Detect which cell encompasses the target text, then output its [X, Y] center coordinate. 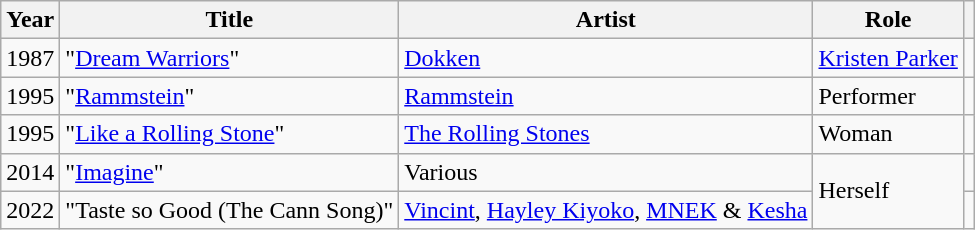
Herself [888, 191]
Title [230, 20]
"Like a Rolling Stone" [230, 134]
Rammstein [606, 96]
2014 [30, 172]
"Rammstein" [230, 96]
"Dream Warriors" [230, 58]
The Rolling Stones [606, 134]
Woman [888, 134]
2022 [30, 210]
Kristen Parker [888, 58]
Year [30, 20]
Role [888, 20]
Various [606, 172]
Performer [888, 96]
Dokken [606, 58]
"Imagine" [230, 172]
Vincint, Hayley Kiyoko, MNEK & Kesha [606, 210]
"Taste so Good (The Cann Song)" [230, 210]
1987 [30, 58]
Artist [606, 20]
